Output the [x, y] coordinate of the center of the cell containing the given text.  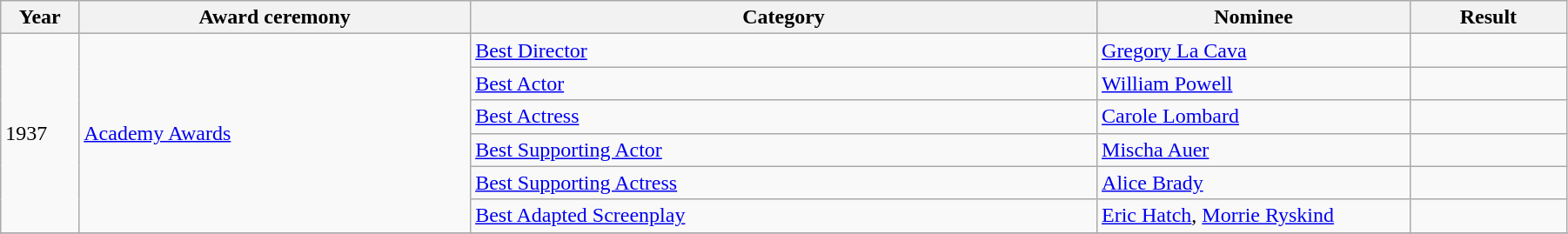
Academy Awards [275, 133]
Best Supporting Actor [784, 150]
Mischa Auer [1254, 150]
Best Actress [784, 117]
Result [1488, 17]
Best Actor [784, 84]
Alice Brady [1254, 183]
Gregory La Cava [1254, 50]
Eric Hatch, Morrie Ryskind [1254, 216]
Best Adapted Screenplay [784, 216]
Carole Lombard [1254, 117]
William Powell [1254, 84]
Best Supporting Actress [784, 183]
Nominee [1254, 17]
1937 [40, 133]
Best Director [784, 50]
Year [40, 17]
Award ceremony [275, 17]
Category [784, 17]
